Determine the (X, Y) coordinate at the center of the cell enclosing the given text.  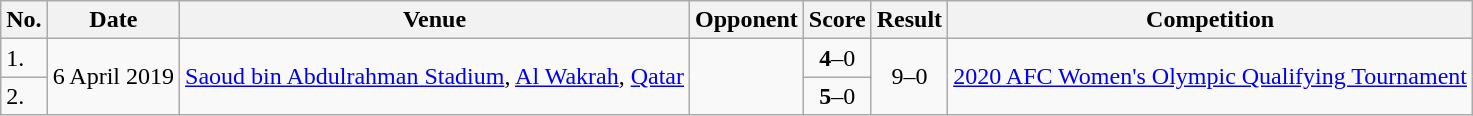
6 April 2019 (113, 77)
Result (909, 20)
4–0 (837, 58)
Competition (1210, 20)
Date (113, 20)
2020 AFC Women's Olympic Qualifying Tournament (1210, 77)
Saoud bin Abdulrahman Stadium, Al Wakrah, Qatar (435, 77)
No. (24, 20)
Opponent (747, 20)
1. (24, 58)
Venue (435, 20)
2. (24, 96)
5–0 (837, 96)
9–0 (909, 77)
Score (837, 20)
